Extract the (x, y) coordinate from the center of the cell holding the provided text.  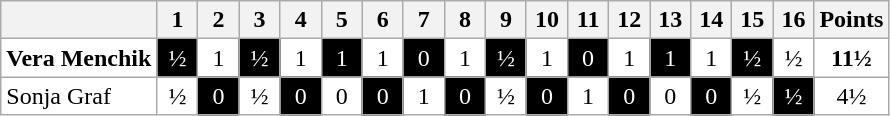
7 (424, 20)
4½ (852, 96)
16 (794, 20)
11½ (852, 58)
12 (630, 20)
Vera Menchik (79, 58)
9 (506, 20)
14 (712, 20)
15 (752, 20)
3 (260, 20)
13 (670, 20)
11 (588, 20)
Sonja Graf (79, 96)
2 (218, 20)
4 (300, 20)
5 (342, 20)
8 (464, 20)
6 (382, 20)
Points (852, 20)
10 (546, 20)
